Scan for the cell matching the given text and deliver its (x, y) coordinate at center. 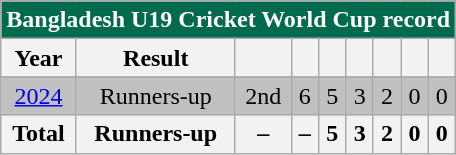
Total (38, 134)
6 (304, 96)
2nd (263, 96)
2024 (38, 96)
Year (38, 58)
Bangladesh U19 Cricket World Cup record (228, 20)
Result (156, 58)
